Search for the cell housing the specified text and yield its (x, y) center coordinate. 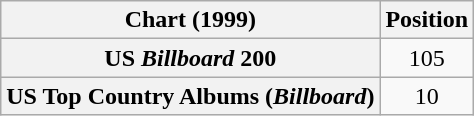
US Top Country Albums (Billboard) (190, 96)
US Billboard 200 (190, 58)
Position (427, 20)
10 (427, 96)
Chart (1999) (190, 20)
105 (427, 58)
